For the text-containing cell, return its midpoint in (x, y) coordinate format. 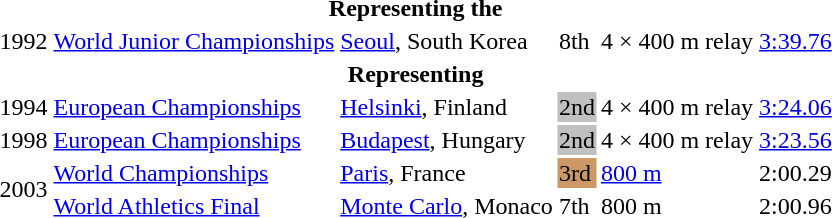
Helsinki, Finland (447, 107)
800 m (676, 173)
Seoul, South Korea (447, 41)
3rd (576, 173)
World Championships (194, 173)
World Junior Championships (194, 41)
Budapest, Hungary (447, 140)
8th (576, 41)
Paris, France (447, 173)
